Pinpoint the cell where the given text exists, returning its (X, Y) midpoint coordinate. 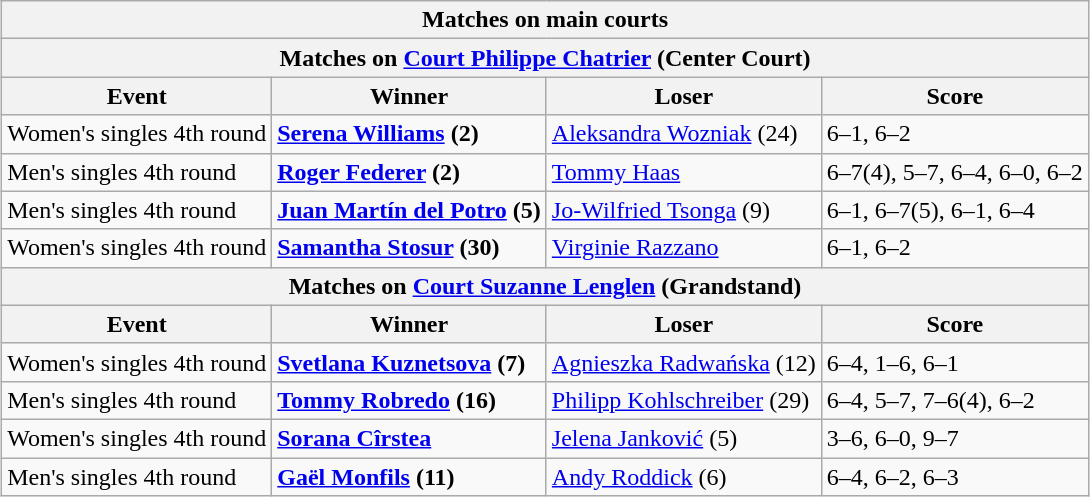
Aleksandra Wozniak (24) (684, 134)
6–4, 5–7, 7–6(4), 6–2 (954, 400)
6–7(4), 5–7, 6–4, 6–0, 6–2 (954, 172)
Sorana Cîrstea (410, 438)
Matches on Court Philippe Chatrier (Center Court) (546, 58)
3–6, 6–0, 9–7 (954, 438)
Jo-Wilfried Tsonga (9) (684, 210)
6–4, 1–6, 6–1 (954, 362)
6–4, 6–2, 6–3 (954, 477)
6–1, 6–7(5), 6–1, 6–4 (954, 210)
Serena Williams (2) (410, 134)
Tommy Robredo (16) (410, 400)
Tommy Haas (684, 172)
Juan Martín del Potro (5) (410, 210)
Andy Roddick (6) (684, 477)
Matches on main courts (546, 20)
Samantha Stosur (30) (410, 248)
Gaël Monfils (11) (410, 477)
Roger Federer (2) (410, 172)
Matches on Court Suzanne Lenglen (Grandstand) (546, 286)
Agnieszka Radwańska (12) (684, 362)
Svetlana Kuznetsova (7) (410, 362)
Virginie Razzano (684, 248)
Philipp Kohlschreiber (29) (684, 400)
Jelena Janković (5) (684, 438)
